Detect which cell encompasses the target text, then output its (X, Y) center coordinate. 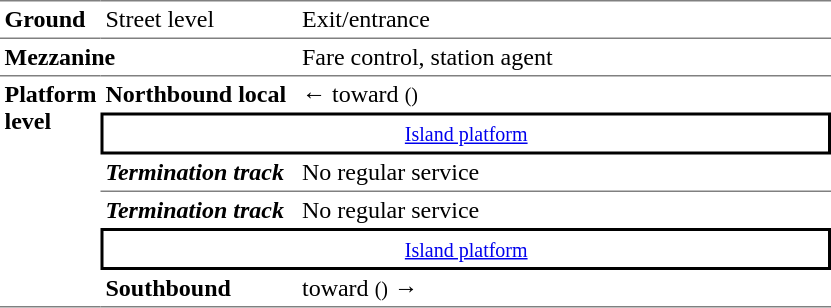
toward () → (564, 289)
Platform level (50, 191)
Northbound local (199, 94)
Fare control, station agent (564, 57)
← toward () (564, 94)
Southbound (199, 289)
Ground (50, 20)
Exit/entrance (564, 20)
Mezzanine (148, 57)
Street level (199, 20)
